From the cell containing the given text, extract its center point as [X, Y] coordinate. 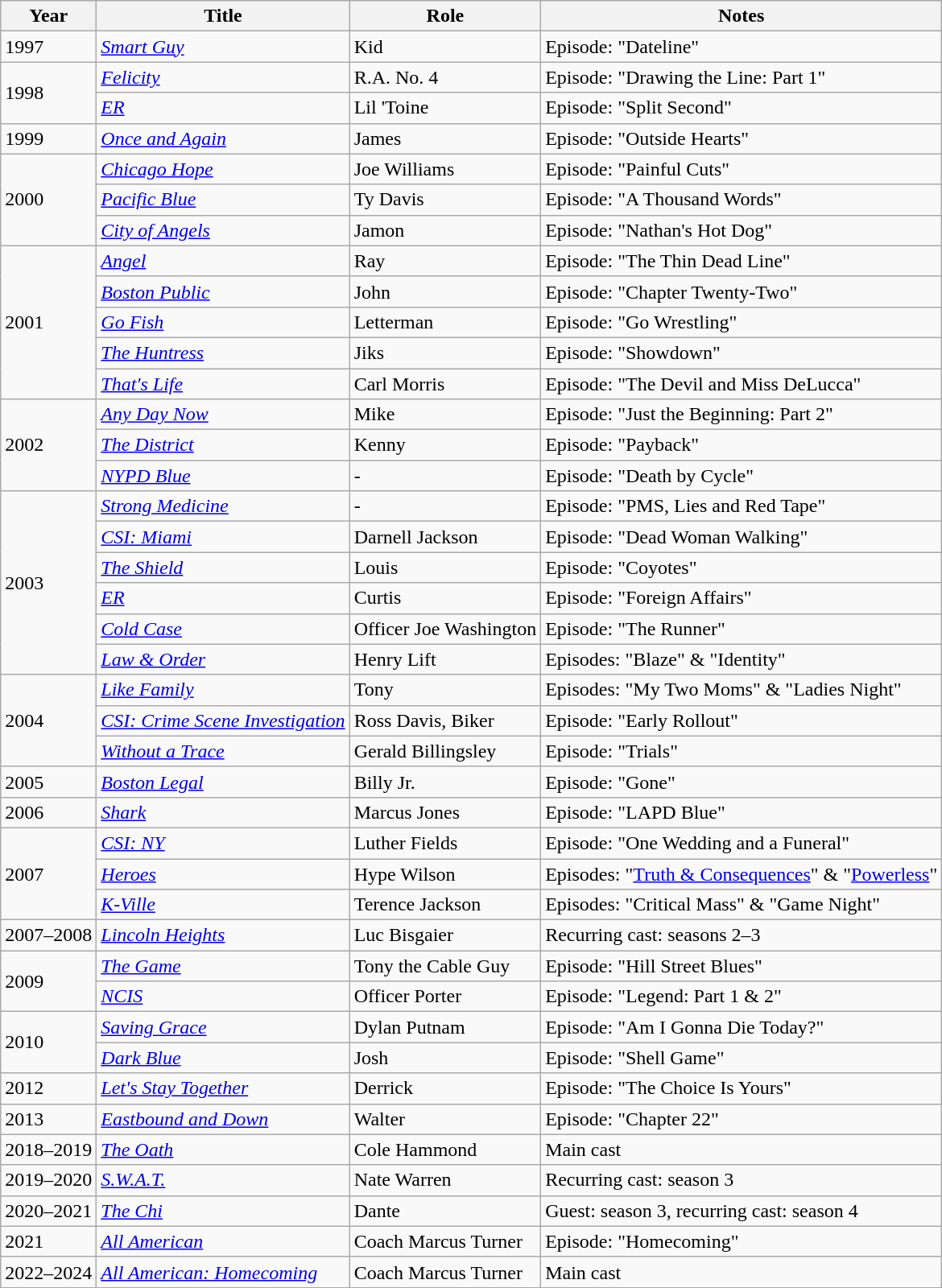
Jamon [445, 230]
Derrick [445, 1088]
Eastbound and Down [223, 1119]
Nate Warren [445, 1180]
Hype Wilson [445, 873]
Recurring cast: seasons 2–3 [742, 935]
CSI: NY [223, 843]
Role [445, 16]
Gerald Billingsley [445, 751]
Episode: "The Choice Is Yours" [742, 1088]
2003 [48, 583]
Episode: "The Thin Dead Line" [742, 261]
The Shield [223, 568]
Recurring cast: season 3 [742, 1180]
Any Day Now [223, 415]
Episode: "The Runner" [742, 629]
Episode: "Coyotes" [742, 568]
1999 [48, 138]
All American: Homecoming [223, 1272]
The Huntress [223, 353]
Ray [445, 261]
Billy Jr. [445, 782]
Episode: "One Wedding and a Funeral" [742, 843]
Episode: "Homecoming" [742, 1241]
Episode: "LAPD Blue" [742, 812]
The Chi [223, 1211]
Like Family [223, 690]
Dark Blue [223, 1058]
Episode: "Showdown" [742, 353]
Cole Hammond [445, 1150]
The Game [223, 966]
NCIS [223, 997]
Smart Guy [223, 47]
Joe Williams [445, 169]
James [445, 138]
Year [48, 16]
Curtis [445, 598]
Episode: "PMS, Lies and Red Tape" [742, 506]
Jiks [445, 353]
Carl Morris [445, 384]
Notes [742, 16]
NYPD Blue [223, 476]
Boston Public [223, 291]
Go Fish [223, 322]
Louis [445, 568]
Episode: "Hill Street Blues" [742, 966]
Letterman [445, 322]
All American [223, 1241]
Episode: "Shell Game" [742, 1058]
1998 [48, 93]
Felicity [223, 77]
Terence Jackson [445, 905]
Henry Lift [445, 659]
Episode: "Gone" [742, 782]
Walter [445, 1119]
Guest: season 3, recurring cast: season 4 [742, 1211]
Officer Porter [445, 997]
Episode: "Trials" [742, 751]
Ty Davis [445, 200]
Episode: "Am I Gonna Die Today?" [742, 1027]
Strong Medicine [223, 506]
Law & Order [223, 659]
Episode: "Outside Hearts" [742, 138]
Kenny [445, 445]
2009 [48, 981]
Lil 'Toine [445, 108]
Episodes: "Critical Mass" & "Game Night" [742, 905]
Cold Case [223, 629]
K-Ville [223, 905]
Shark [223, 812]
CSI: Crime Scene Investigation [223, 720]
Episode: "Payback" [742, 445]
Angel [223, 261]
S.W.A.T. [223, 1180]
Episode: "Chapter Twenty-Two" [742, 291]
2005 [48, 782]
Episode: "Just the Beginning: Part 2" [742, 415]
1997 [48, 47]
Episode: "Dateline" [742, 47]
The Oath [223, 1150]
2013 [48, 1119]
Without a Trace [223, 751]
2021 [48, 1241]
Luther Fields [445, 843]
Darnell Jackson [445, 537]
Officer Joe Washington [445, 629]
2020–2021 [48, 1211]
Tony [445, 690]
Episode: "Split Second" [742, 108]
Luc Bisgaier [445, 935]
Episode: "Dead Woman Walking" [742, 537]
Pacific Blue [223, 200]
2000 [48, 200]
The District [223, 445]
Kid [445, 47]
2010 [48, 1042]
That's Life [223, 384]
2006 [48, 812]
Episode: "Foreign Affairs" [742, 598]
City of Angels [223, 230]
Dylan Putnam [445, 1027]
Let's Stay Together [223, 1088]
Episodes: "Blaze" & "Identity" [742, 659]
CSI: Miami [223, 537]
John [445, 291]
2001 [48, 322]
Episode: "Early Rollout" [742, 720]
Boston Legal [223, 782]
Marcus Jones [445, 812]
Title [223, 16]
Episode: "The Devil and Miss DeLucca" [742, 384]
Mike [445, 415]
2022–2024 [48, 1272]
2002 [48, 445]
Chicago Hope [223, 169]
2012 [48, 1088]
Episode: "Legend: Part 1 & 2" [742, 997]
Episode: "Nathan's Hot Dog" [742, 230]
R.A. No. 4 [445, 77]
Episode: "Chapter 22" [742, 1119]
Episode: "A Thousand Words" [742, 200]
Lincoln Heights [223, 935]
Episode: "Death by Cycle" [742, 476]
2018–2019 [48, 1150]
2007 [48, 873]
Episode: "Go Wrestling" [742, 322]
Saving Grace [223, 1027]
2007–2008 [48, 935]
Tony the Cable Guy [445, 966]
2004 [48, 720]
Once and Again [223, 138]
Episodes: "Truth & Consequences" & "Powerless" [742, 873]
Dante [445, 1211]
Episode: "Drawing the Line: Part 1" [742, 77]
Heroes [223, 873]
2019–2020 [48, 1180]
Episodes: "My Two Moms" & "Ladies Night" [742, 690]
Josh [445, 1058]
Episode: "Painful Cuts" [742, 169]
Ross Davis, Biker [445, 720]
